Return the (x, y) coordinate for the center point of the cell that contains the specified text.  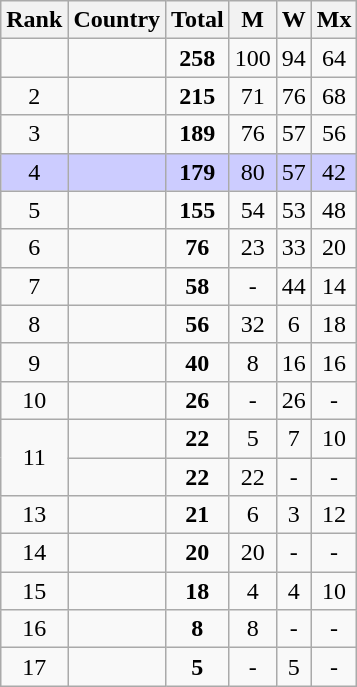
15 (34, 591)
80 (252, 172)
23 (252, 248)
9 (34, 362)
44 (294, 286)
48 (334, 210)
W (294, 20)
32 (252, 324)
21 (198, 515)
Rank (34, 20)
94 (294, 58)
Country (117, 20)
Total (198, 20)
258 (198, 58)
53 (294, 210)
33 (294, 248)
71 (252, 96)
M (252, 20)
100 (252, 58)
2 (34, 96)
68 (334, 96)
179 (198, 172)
189 (198, 134)
155 (198, 210)
13 (34, 515)
Mx (334, 20)
40 (198, 362)
58 (198, 286)
17 (34, 667)
54 (252, 210)
12 (334, 515)
64 (334, 58)
11 (34, 457)
42 (334, 172)
215 (198, 96)
